Scan for the cell matching the given text and deliver its [x, y] coordinate at center. 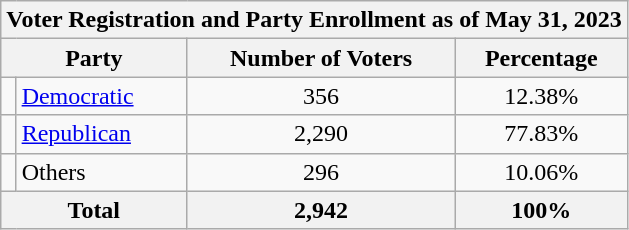
2,290 [321, 134]
100% [541, 210]
2,942 [321, 210]
77.83% [541, 134]
296 [321, 172]
Democratic [102, 96]
Republican [102, 134]
356 [321, 96]
Party [94, 58]
12.38% [541, 96]
10.06% [541, 172]
Total [94, 210]
Percentage [541, 58]
Number of Voters [321, 58]
Voter Registration and Party Enrollment as of May 31, 2023 [314, 20]
Others [102, 172]
